Detect which cell encompasses the target text, then output its [X, Y] center coordinate. 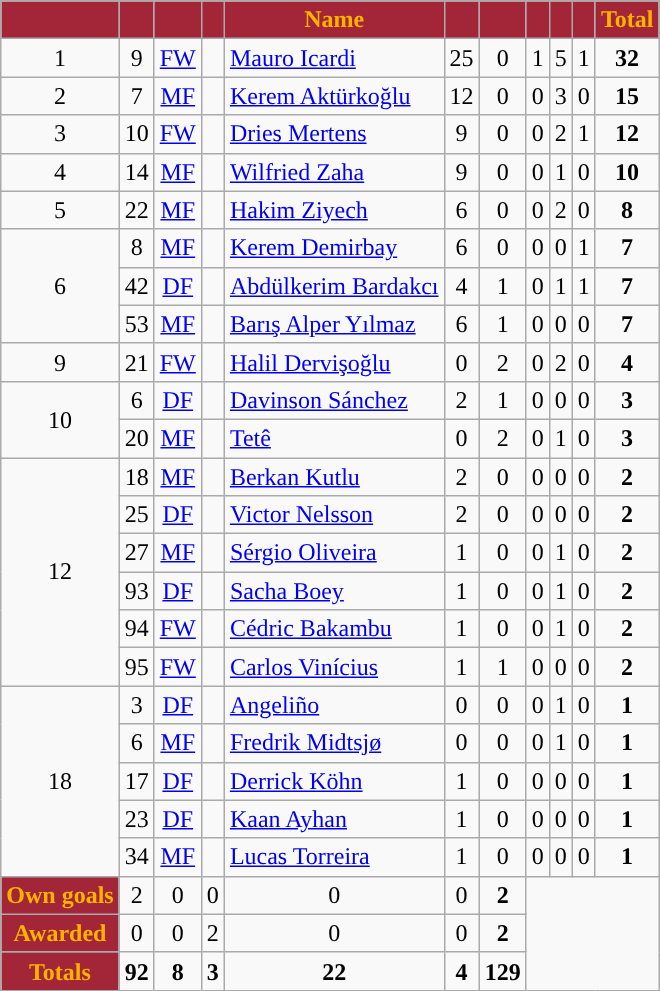
Cédric Bakambu [334, 629]
34 [136, 857]
Totals [60, 971]
Kerem Aktürkoğlu [334, 96]
32 [627, 58]
14 [136, 172]
Kerem Demirbay [334, 248]
27 [136, 553]
Derrick Köhn [334, 781]
Sérgio Oliveira [334, 553]
Halil Dervişoğlu [334, 362]
Abdülkerim Bardakcı [334, 286]
Davinson Sánchez [334, 400]
129 [502, 971]
92 [136, 971]
15 [627, 96]
17 [136, 781]
Fredrik Midtsjø [334, 743]
94 [136, 629]
Carlos Vinícius [334, 667]
Own goals [60, 895]
Sacha Boey [334, 591]
Lucas Torreira [334, 857]
21 [136, 362]
Victor Nelsson [334, 515]
93 [136, 591]
Kaan Ayhan [334, 819]
Barış Alper Yılmaz [334, 324]
Angeliño [334, 705]
Name [334, 20]
53 [136, 324]
23 [136, 819]
Tetê [334, 438]
Total [627, 20]
95 [136, 667]
Dries Mertens [334, 134]
20 [136, 438]
Awarded [60, 933]
Berkan Kutlu [334, 477]
Wilfried Zaha [334, 172]
Hakim Ziyech [334, 210]
42 [136, 286]
Mauro Icardi [334, 58]
